Pinpoint the cell where the given text exists, returning its [x, y] midpoint coordinate. 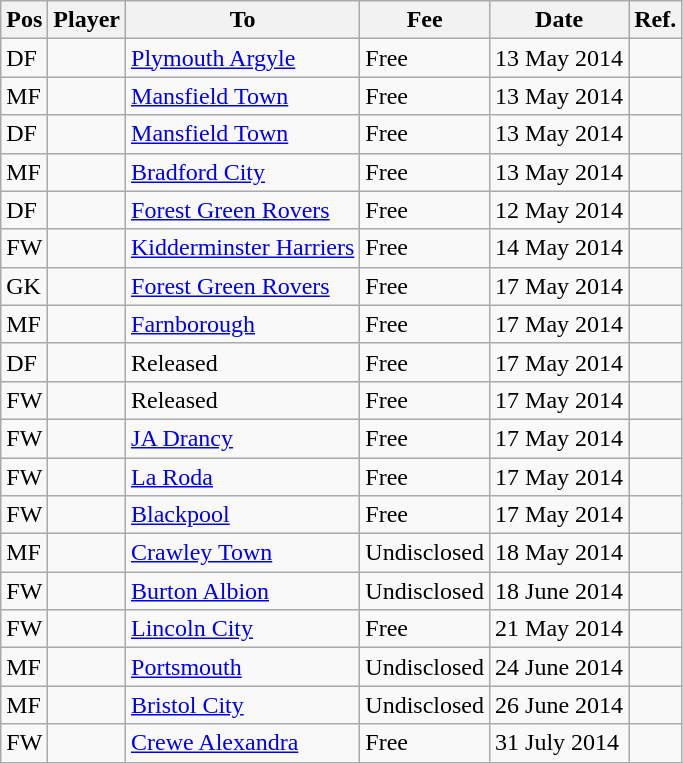
La Roda [243, 477]
Plymouth Argyle [243, 58]
Ref. [656, 20]
12 May 2014 [560, 210]
21 May 2014 [560, 629]
Fee [425, 20]
Blackpool [243, 515]
Pos [24, 20]
18 June 2014 [560, 591]
Burton Albion [243, 591]
Crawley Town [243, 553]
14 May 2014 [560, 248]
Bristol City [243, 705]
Lincoln City [243, 629]
Bradford City [243, 172]
18 May 2014 [560, 553]
31 July 2014 [560, 743]
Date [560, 20]
Crewe Alexandra [243, 743]
Portsmouth [243, 667]
Farnborough [243, 324]
GK [24, 286]
To [243, 20]
24 June 2014 [560, 667]
JA Drancy [243, 438]
26 June 2014 [560, 705]
Kidderminster Harriers [243, 248]
Player [87, 20]
